Provide the [X, Y] coordinate of the cell's center where the given text is located.  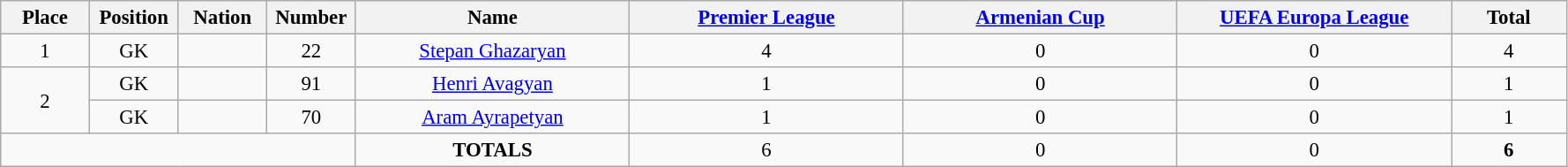
91 [312, 84]
2 [46, 101]
Place [46, 18]
22 [312, 51]
Stepan Ghazaryan [492, 51]
Position [134, 18]
Number [312, 18]
Name [492, 18]
70 [312, 118]
TOTALS [492, 150]
Henri Avagyan [492, 84]
Premier League [767, 18]
Aram Ayrapetyan [492, 118]
Total [1510, 18]
Armenian Cup [1041, 18]
UEFA Europa League [1314, 18]
Nation [222, 18]
